Return the (x, y) coordinate for the center point of the cell that contains the specified text.  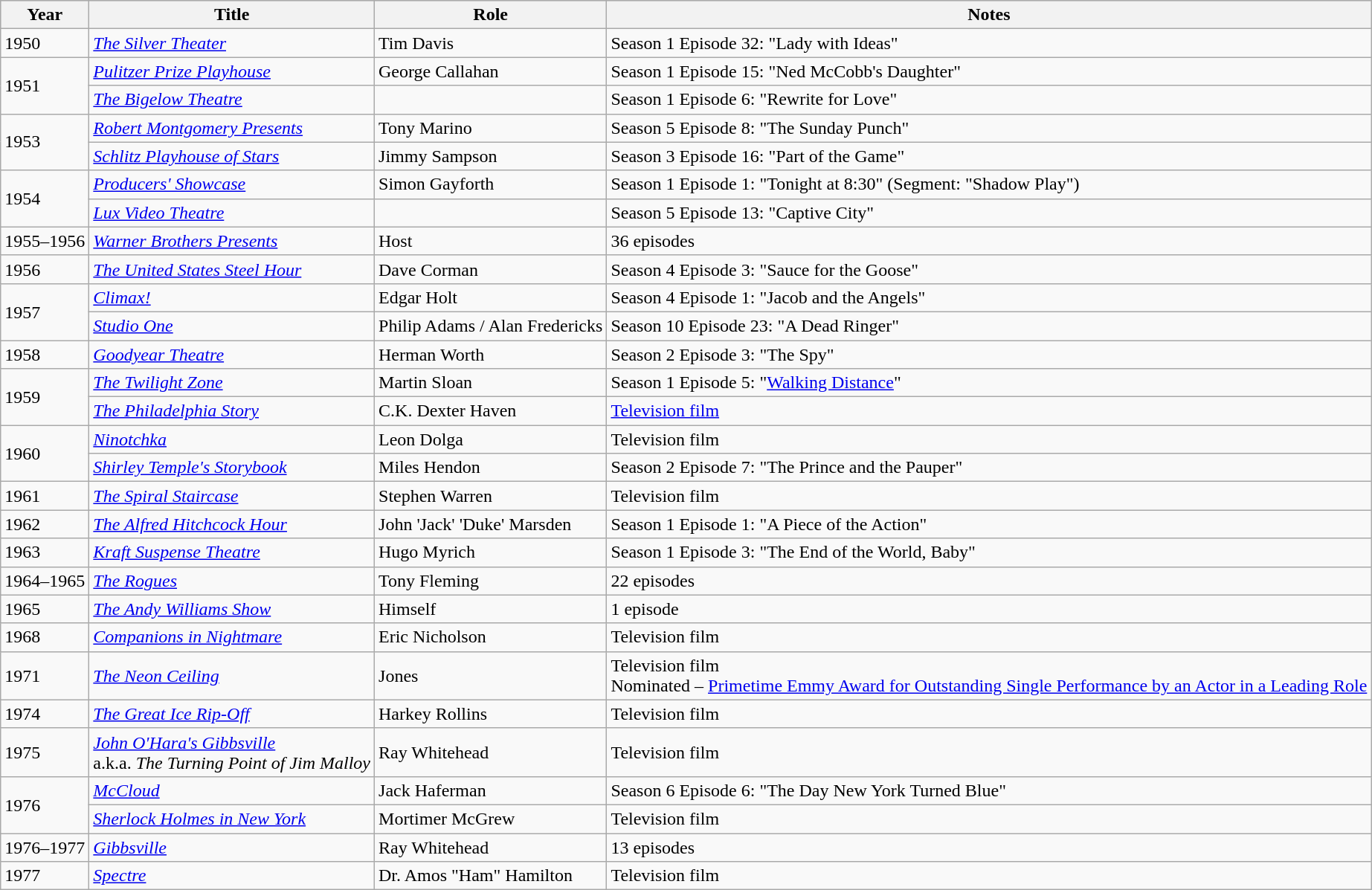
Spectre (232, 876)
1950 (45, 43)
Year (45, 15)
Warner Brothers Presents (232, 241)
Martin Sloan (491, 383)
The Alfred Hitchcock Hour (232, 524)
1959 (45, 397)
1974 (45, 714)
Dr. Amos "Ham" Hamilton (491, 876)
Hugo Myrich (491, 552)
Jack Haferman (491, 790)
Notes (989, 15)
The Spiral Staircase (232, 496)
Tony Fleming (491, 581)
The Andy Williams Show (232, 609)
The United States Steel Hour (232, 269)
Season 1 Episode 15: "Ned McCobb's Daughter" (989, 71)
Eric Nicholson (491, 637)
Season 1 Episode 3: "The End of the World, Baby" (989, 552)
Herman Worth (491, 355)
Schlitz Playhouse of Stars (232, 156)
Season 2 Episode 7: "The Prince and the Pauper" (989, 468)
Stephen Warren (491, 496)
13 episodes (989, 847)
Robert Montgomery Presents (232, 128)
1954 (45, 199)
1955–1956 (45, 241)
George Callahan (491, 71)
1958 (45, 355)
Studio One (232, 326)
1968 (45, 637)
The Bigelow Theatre (232, 100)
Climax! (232, 297)
Role (491, 15)
Season 1 Episode 6: "Rewrite for Love" (989, 100)
1965 (45, 609)
Season 6 Episode 6: "The Day New York Turned Blue" (989, 790)
Dave Corman (491, 269)
1951 (45, 86)
1976 (45, 804)
Harkey Rollins (491, 714)
The Neon Ceiling (232, 675)
McCloud (232, 790)
Kraft Suspense Theatre (232, 552)
Season 4 Episode 1: "Jacob and the Angels" (989, 297)
Season 3 Episode 16: "Part of the Game" (989, 156)
36 episodes (989, 241)
Season 2 Episode 3: "The Spy" (989, 355)
1956 (45, 269)
1953 (45, 142)
John 'Jack' 'Duke' Marsden (491, 524)
Tim Davis (491, 43)
Gibbsville (232, 847)
Edgar Holt (491, 297)
Sherlock Holmes in New York (232, 819)
Television filmNominated – Primetime Emmy Award for Outstanding Single Performance by an Actor in a Leading Role (989, 675)
Jimmy Sampson (491, 156)
Title (232, 15)
1957 (45, 312)
The Twilight Zone (232, 383)
Pulitzer Prize Playhouse (232, 71)
The Silver Theater (232, 43)
1963 (45, 552)
Season 4 Episode 3: "Sauce for the Goose" (989, 269)
1975 (45, 752)
1962 (45, 524)
1961 (45, 496)
1977 (45, 876)
22 episodes (989, 581)
Producers' Showcase (232, 184)
Season 1 Episode 1: "A Piece of the Action" (989, 524)
Shirley Temple's Storybook (232, 468)
Companions in Nightmare (232, 637)
C.K. Dexter Haven (491, 411)
Tony Marino (491, 128)
Season 1 Episode 1: "Tonight at 8:30" (Segment: "Shadow Play") (989, 184)
Season 1 Episode 32: "Lady with Ideas" (989, 43)
1964–1965 (45, 581)
Host (491, 241)
Mortimer McGrew (491, 819)
Season 5 Episode 13: "Captive City" (989, 213)
Goodyear Theatre (232, 355)
1 episode (989, 609)
Leon Dolga (491, 439)
The Philadelphia Story (232, 411)
The Great Ice Rip-Off (232, 714)
1971 (45, 675)
The Rogues (232, 581)
Season 5 Episode 8: "The Sunday Punch" (989, 128)
Simon Gayforth (491, 184)
Lux Video Theatre (232, 213)
Season 1 Episode 5: "Walking Distance" (989, 383)
1960 (45, 454)
Miles Hendon (491, 468)
Jones (491, 675)
Ninotchka (232, 439)
Himself (491, 609)
Season 10 Episode 23: "A Dead Ringer" (989, 326)
Philip Adams / Alan Fredericks (491, 326)
John O'Hara's Gibbsvillea.k.a. The Turning Point of Jim Malloy (232, 752)
1976–1977 (45, 847)
